For the text-containing cell, return its midpoint in [x, y] coordinate format. 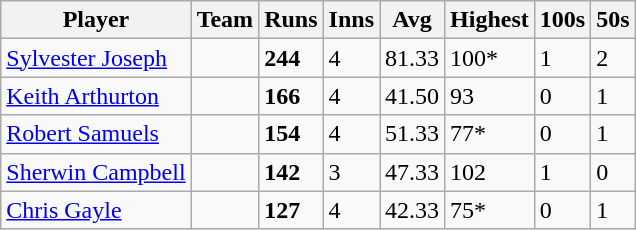
Runs [291, 20]
3 [351, 172]
Inns [351, 20]
Highest [490, 20]
166 [291, 96]
Keith Arthurton [96, 96]
41.50 [412, 96]
Sherwin Campbell [96, 172]
Avg [412, 20]
100s [562, 20]
75* [490, 210]
Team [225, 20]
244 [291, 58]
2 [613, 58]
51.33 [412, 134]
Robert Samuels [96, 134]
50s [613, 20]
100* [490, 58]
77* [490, 134]
142 [291, 172]
42.33 [412, 210]
Player [96, 20]
47.33 [412, 172]
127 [291, 210]
102 [490, 172]
154 [291, 134]
81.33 [412, 58]
Chris Gayle [96, 210]
93 [490, 96]
Sylvester Joseph [96, 58]
